Determine the [X, Y] coordinate at the center of the cell enclosing the given text.  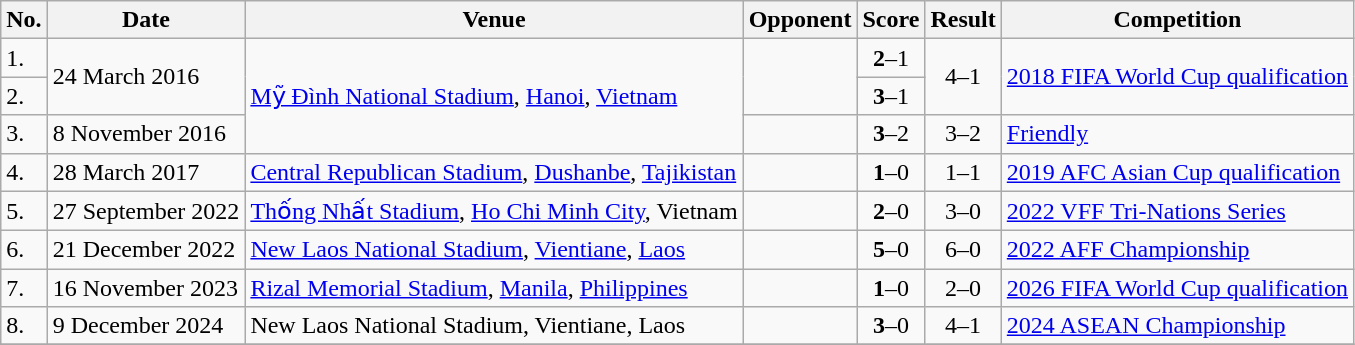
24 March 2016 [146, 77]
Result [963, 20]
6. [24, 250]
27 September 2022 [146, 211]
2. [24, 96]
2022 VFF Tri-Nations Series [1177, 211]
2024 ASEAN Championship [1177, 326]
No. [24, 20]
7. [24, 288]
3. [24, 134]
Score [891, 20]
2019 AFC Asian Cup qualification [1177, 172]
8. [24, 326]
Competition [1177, 20]
1–1 [963, 172]
21 December 2022 [146, 250]
9 December 2024 [146, 326]
1. [24, 58]
2018 FIFA World Cup qualification [1177, 77]
5. [24, 211]
Friendly [1177, 134]
28 March 2017 [146, 172]
Venue [494, 20]
3–1 [891, 96]
Opponent [800, 20]
2022 AFF Championship [1177, 250]
16 November 2023 [146, 288]
2–1 [891, 58]
4. [24, 172]
Rizal Memorial Stadium, Manila, Philippines [494, 288]
Mỹ Đình National Stadium, Hanoi, Vietnam [494, 96]
5–0 [891, 250]
Thống Nhất Stadium, Ho Chi Minh City, Vietnam [494, 211]
2026 FIFA World Cup qualification [1177, 288]
8 November 2016 [146, 134]
Date [146, 20]
Central Republican Stadium, Dushanbe, Tajikistan [494, 172]
6–0 [963, 250]
